From the cell containing the given text, extract its center point as (x, y) coordinate. 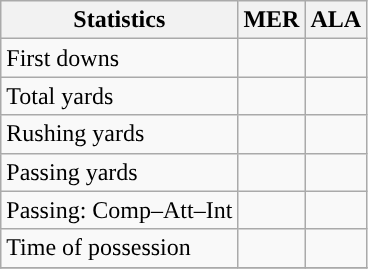
ALA (336, 20)
Statistics (120, 20)
Passing: Comp–Att–Int (120, 210)
MER (272, 20)
Rushing yards (120, 134)
Passing yards (120, 172)
Time of possession (120, 248)
First downs (120, 58)
Total yards (120, 96)
